Return (X, Y) of the center of cell containing provided text 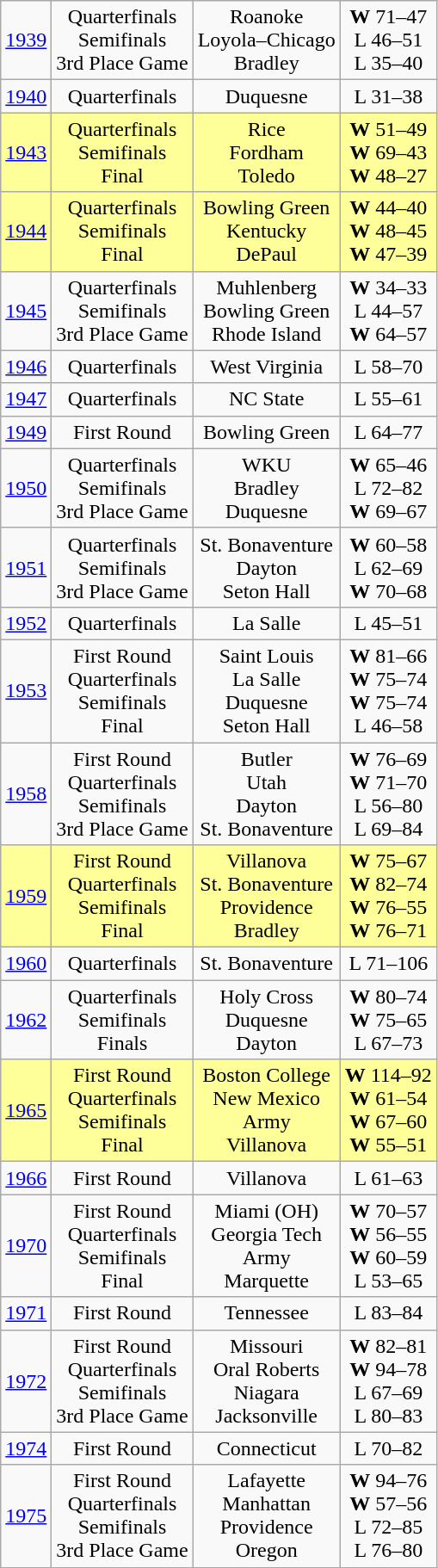
W 82–81W 94–78L 67–69L 80–83 (388, 1380)
L 31–38 (388, 96)
W 70–57W 56–55W 60–59L 53–65 (388, 1246)
1959 (26, 897)
St. Bonaventure (267, 964)
W 71–47L 46–51L 35–40 (388, 40)
NC State (267, 399)
W 114–92W 61–54W 67–60W 55–51 (388, 1110)
1953 (26, 690)
Holy CrossDuquesneDayton (267, 1020)
Saint LouisLa SalleDuquesneSeton Hall (267, 690)
1970 (26, 1246)
West Virginia (267, 367)
W 44–40W 48–45W 47–39 (388, 231)
1944 (26, 231)
L 45–51 (388, 623)
1946 (26, 367)
1949 (26, 432)
L 64–77 (388, 432)
1966 (26, 1178)
1962 (26, 1020)
Boston CollegeNew MexicoArmyVillanova (267, 1110)
Bowling Green (267, 432)
1947 (26, 399)
Miami (OH)Georgia TechArmyMarquette (267, 1246)
1971 (26, 1313)
MuhlenbergBowling GreenRhode Island (267, 311)
St. BonaventureDaytonSeton Hall (267, 567)
1952 (26, 623)
W 60–58L 62–69W 70–68 (388, 567)
Connecticut (267, 1448)
W 81–66W 75–74W 75–74L 46–58 (388, 690)
1939 (26, 40)
L 70–82 (388, 1448)
RiceFordhamToledo (267, 152)
1960 (26, 964)
1975 (26, 1516)
1943 (26, 152)
W 76–69W 71–70L 56–80L 69–84 (388, 793)
W 94–76W 57–56L 72–85L 76–80 (388, 1516)
La Salle (267, 623)
Duquesne (267, 96)
ButlerUtahDaytonSt. Bonaventure (267, 793)
1974 (26, 1448)
W 34–33L 44–57W 64–57 (388, 311)
1965 (26, 1110)
RoanokeLoyola–ChicagoBradley (267, 40)
L 71–106 (388, 964)
Bowling GreenKentuckyDePaul (267, 231)
Villanova (267, 1178)
W 65–46L 72–82W 69–67 (388, 488)
1972 (26, 1380)
1958 (26, 793)
1951 (26, 567)
VillanovaSt. BonaventureProvidenceBradley (267, 897)
MissouriOral RobertsNiagaraJacksonville (267, 1380)
LafayetteManhattanProvidenceOregon (267, 1516)
L 58–70 (388, 367)
Tennessee (267, 1313)
W 75–67W 82–74W 76–55W 76–71 (388, 897)
L 83–84 (388, 1313)
1945 (26, 311)
QuarterfinalsSemifinalsFinals (122, 1020)
1950 (26, 488)
WKUBradleyDuquesne (267, 488)
L 55–61 (388, 399)
W 51–49W 69–43W 48–27 (388, 152)
1940 (26, 96)
L 61–63 (388, 1178)
W 80–74W 75–65L 67–73 (388, 1020)
